Scan for the cell matching the given text and deliver its (x, y) coordinate at center. 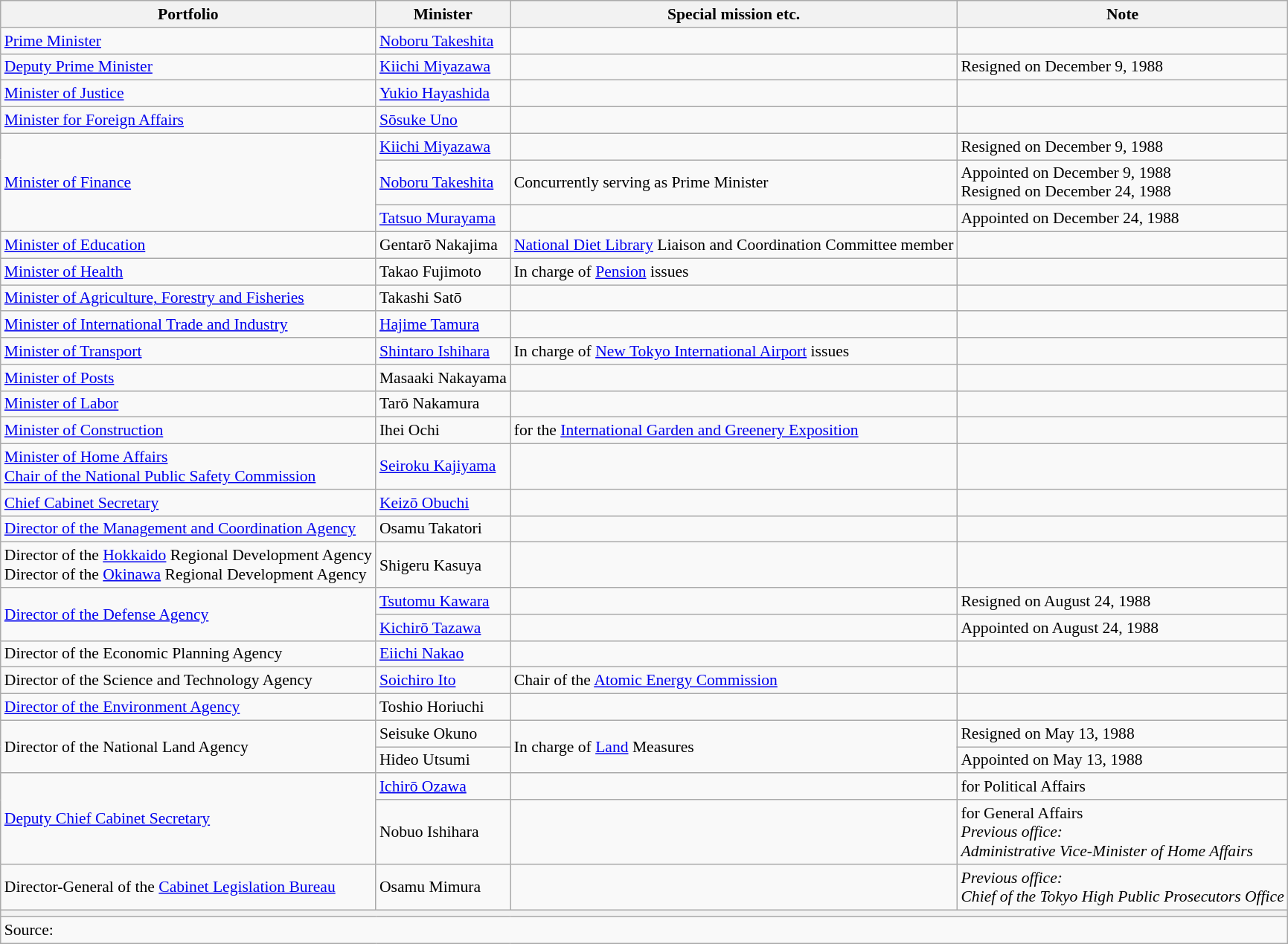
Minister (443, 14)
Minister of Construction (188, 431)
Deputy Chief Cabinet Secretary (188, 819)
Minister of Justice (188, 94)
Osamu Mimura (443, 887)
Minister of Labor (188, 404)
Note (1122, 14)
Deputy Prime Minister (188, 67)
Minister of Education (188, 245)
Director of the Defense Agency (188, 614)
National Diet Library Liaison and Coordination Committee member (734, 245)
Sōsuke Uno (443, 121)
Chair of the Atomic Energy Commission (734, 681)
Hideo Utsumi (443, 760)
for General AffairsPrevious office:Administrative Vice-Minister of Home Affairs (1122, 832)
Shigeru Kasuya (443, 565)
Tarō Nakamura (443, 404)
Keizō Obuchi (443, 503)
Seiroku Kajiyama (443, 467)
for Political Affairs (1122, 787)
Ihei Ochi (443, 431)
Minister for Foreign Affairs (188, 121)
Previous office:Chief of the Tokyo High Public Prosecutors Office (1122, 887)
Hajime Tamura (443, 325)
Shintaro Ishihara (443, 351)
Appointed on August 24, 1988 (1122, 628)
Minister of Transport (188, 351)
Soichiro Ito (443, 681)
Special mission etc. (734, 14)
Director of the Hokkaido Regional Development AgencyDirector of the Okinawa Regional Development Agency (188, 565)
Gentarō Nakajima (443, 245)
Chief Cabinet Secretary (188, 503)
Appointed on December 24, 1988 (1122, 219)
Appointed on May 13, 1988 (1122, 760)
Prime Minister (188, 41)
Source: (644, 931)
Director-General of the Cabinet Legislation Bureau (188, 887)
Nobuo Ishihara (443, 832)
Minister of International Trade and Industry (188, 325)
Director of the Environment Agency (188, 707)
Director of the Economic Planning Agency (188, 654)
Portfolio (188, 14)
Resigned on May 13, 1988 (1122, 733)
Tatsuo Murayama (443, 219)
Director of the Management and Coordination Agency (188, 529)
Appointed on December 9, 1988Resigned on December 24, 1988 (1122, 183)
Director of the National Land Agency (188, 747)
Eiichi Nakao (443, 654)
Takashi Satō (443, 298)
Minister of Finance (188, 182)
for the International Garden and Greenery Exposition (734, 431)
In charge of New Tokyo International Airport issues (734, 351)
Minister of Posts (188, 378)
Minister of Health (188, 272)
Yukio Hayashida (443, 94)
Masaaki Nakayama (443, 378)
Ichirō Ozawa (443, 787)
In charge of Pension issues (734, 272)
Toshio Horiuchi (443, 707)
Minister of Agriculture, Forestry and Fisheries (188, 298)
Seisuke Okuno (443, 733)
Kichirō Tazawa (443, 628)
Concurrently serving as Prime Minister (734, 183)
Resigned on August 24, 1988 (1122, 601)
Takao Fujimoto (443, 272)
Minister of Home AffairsChair of the National Public Safety Commission (188, 467)
Director of the Science and Technology Agency (188, 681)
In charge of Land Measures (734, 747)
Tsutomu Kawara (443, 601)
Osamu Takatori (443, 529)
